Search for the cell housing the specified text and yield its (x, y) center coordinate. 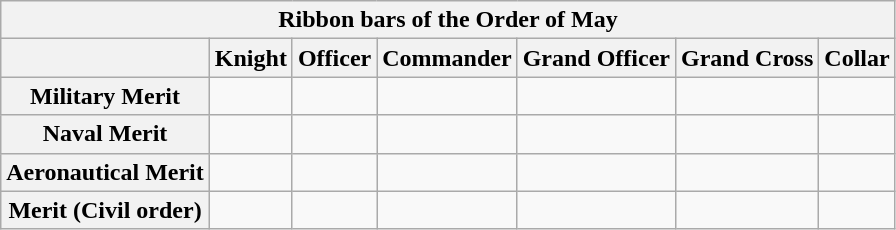
Grand Officer (596, 58)
Military Merit (106, 96)
Aeronautical Merit (106, 172)
Ribbon bars of the Order of May (448, 20)
Naval Merit (106, 134)
Grand Cross (748, 58)
Knight (250, 58)
Commander (447, 58)
Collar (857, 58)
Officer (334, 58)
Merit (Civil order) (106, 210)
